Extract the (x, y) coordinate from the center of the cell holding the provided text.  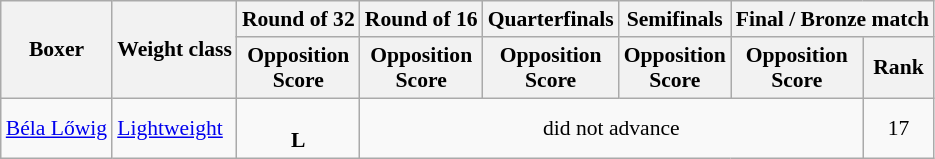
Boxer (56, 50)
Lightweight (174, 128)
Round of 32 (298, 19)
Semifinals (675, 19)
Béla Lőwig (56, 128)
did not advance (612, 128)
17 (898, 128)
Weight class (174, 50)
Final / Bronze match (832, 19)
Round of 16 (422, 19)
L (298, 128)
Quarterfinals (551, 19)
Rank (898, 68)
